From the cell containing the given text, extract its center point as [X, Y] coordinate. 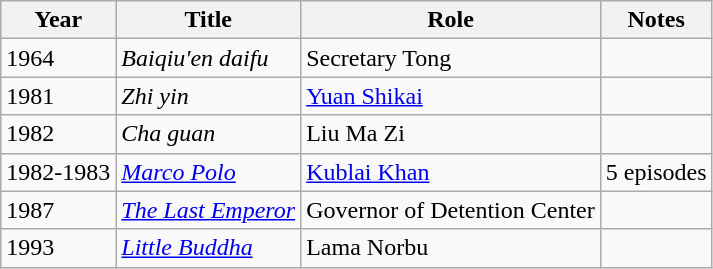
Secretary Tong [451, 58]
5 episodes [656, 172]
1982 [58, 134]
Yuan Shikai [451, 96]
1981 [58, 96]
Title [208, 20]
Zhi yin [208, 96]
Year [58, 20]
The Last Emperor [208, 210]
1964 [58, 58]
Notes [656, 20]
1987 [58, 210]
Liu Ma Zi [451, 134]
Lama Norbu [451, 248]
Governor of Detention Center [451, 210]
Baiqiu'en daifu [208, 58]
Role [451, 20]
Kublai Khan [451, 172]
Little Buddha [208, 248]
1982-1983 [58, 172]
Cha guan [208, 134]
Marco Polo [208, 172]
1993 [58, 248]
